Return the [X, Y] coordinate for the center point of the cell that contains the specified text.  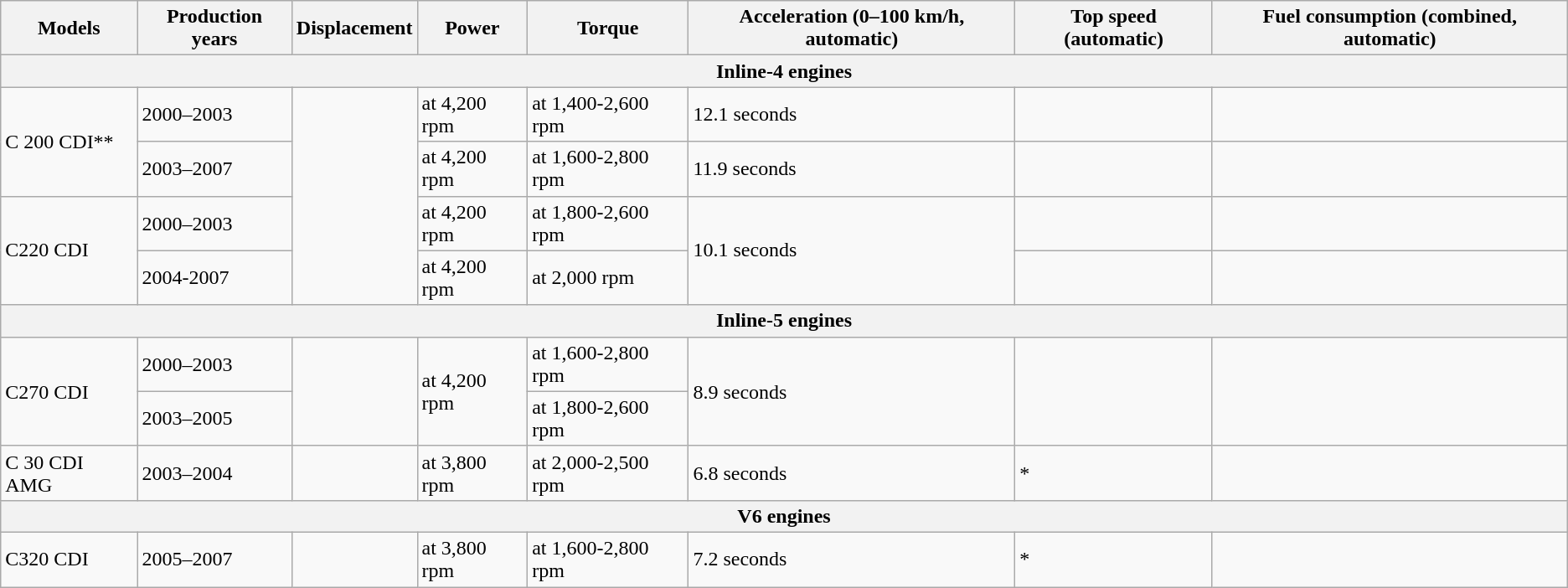
C 200 CDI** [69, 142]
at 2,000-2,500 rpm [608, 472]
2003–2005 [214, 419]
8.9 seconds [852, 391]
Inline-5 engines [784, 321]
10.1 seconds [852, 250]
6.8 seconds [852, 472]
Fuel consumption (combined, automatic) [1390, 28]
at 1,400-2,600 rpm [608, 114]
2003–2004 [214, 472]
Power [472, 28]
C320 CDI [69, 560]
2005–2007 [214, 560]
Top speed (automatic) [1114, 28]
11.9 seconds [852, 169]
2003–2007 [214, 169]
Production years [214, 28]
7.2 seconds [852, 560]
C270 CDI [69, 391]
C220 CDI [69, 250]
V6 engines [784, 516]
Torque [608, 28]
Displacement [354, 28]
Models [69, 28]
at 2,000 rpm [608, 278]
Acceleration (0–100 km/h, automatic) [852, 28]
2004-2007 [214, 278]
12.1 seconds [852, 114]
C 30 CDI AMG [69, 472]
Inline-4 engines [784, 71]
